Extract the [x, y] coordinate from the center of the cell holding the provided text.  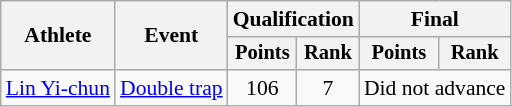
Lin Yi-chun [58, 88]
Athlete [58, 36]
106 [262, 88]
Event [172, 36]
7 [328, 88]
Final [435, 19]
Qualification [294, 19]
Double trap [172, 88]
Did not advance [435, 88]
